Detect which cell encompasses the target text, then output its (x, y) center coordinate. 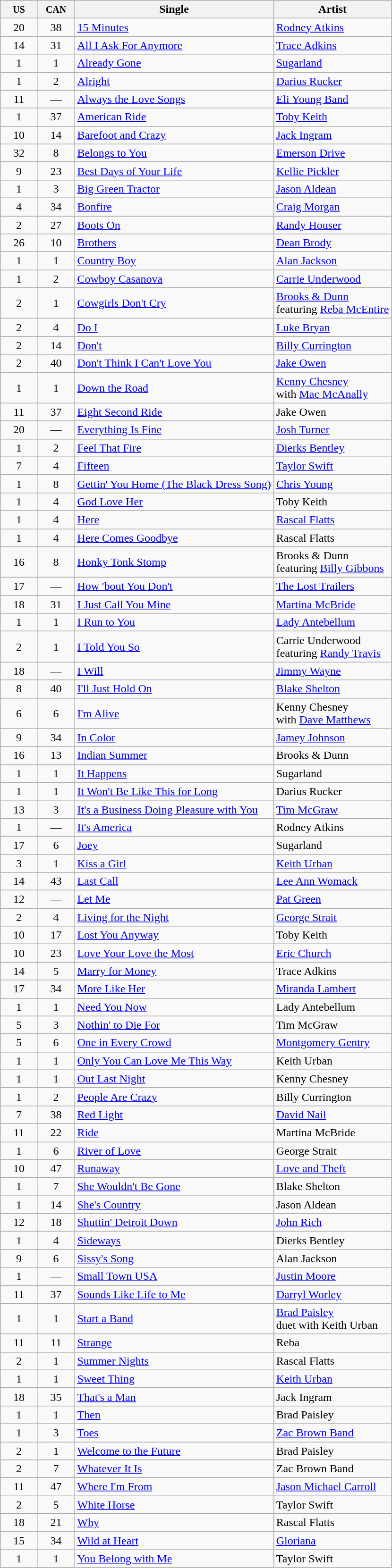
Why (174, 1523)
Barefoot and Crazy (174, 135)
Cowboy Casanova (174, 279)
15 (19, 1541)
I Run to You (174, 622)
Marry for Money (174, 971)
22 (56, 1132)
Nothin' to Die For (174, 1025)
21 (56, 1523)
It Happens (174, 773)
Runaway (174, 1169)
All I Ask For Anymore (174, 45)
35 (56, 1397)
Sounds Like Life to Me (174, 1294)
I Will (174, 671)
American Ride (174, 117)
Lee Ann Womack (332, 881)
43 (56, 881)
Sideways (174, 1241)
One in Every Crowd (174, 1043)
Need You Now (174, 1007)
She Wouldn't Be Gone (174, 1187)
32 (19, 153)
Feel That Fire (174, 448)
Joey (174, 845)
Artist (332, 9)
Boots On (174, 225)
Love Your Love the Most (174, 953)
Dean Brody (332, 243)
Eric Church (332, 953)
It's America (174, 827)
Here Comes Goodbye (174, 537)
Brooks & Dunnfeaturing Billy Gibbons (332, 562)
Don't (174, 345)
Luke Bryan (332, 327)
Love and Theft (332, 1169)
Always the Love Songs (174, 99)
Big Green Tractor (174, 189)
Strange (174, 1343)
Whatever It Is (174, 1469)
Single (174, 9)
Gettin' You Home (The Black Dress Song) (174, 484)
Sissy's Song (174, 1258)
Cowgirls Don't Cry (174, 303)
People Are Crazy (174, 1097)
Craig Morgan (332, 207)
Carrie Underwoodfeaturing Randy Travis (332, 646)
I Just Call You Mine (174, 604)
Where I'm From (174, 1487)
Randy Houser (332, 225)
The Lost Trailers (332, 587)
Emerson Drive (332, 153)
It's a Business Doing Pleasure with You (174, 809)
Kenny Chesney (332, 1079)
Brothers (174, 243)
Eight Second Ride (174, 412)
Honky Tonk Stomp (174, 562)
26 (19, 243)
God Love Her (174, 502)
Down the Road (174, 388)
Ride (174, 1132)
Justin Moore (332, 1276)
I'll Just Hold On (174, 689)
Red Light (174, 1115)
Small Town USA (174, 1276)
Reba (332, 1343)
Darryl Worley (332, 1294)
Jimmy Wayne (332, 671)
David Nail (332, 1115)
White Horse (174, 1505)
Kiss a Girl (174, 863)
Do I (174, 327)
Chris Young (332, 484)
Everything Is Fine (174, 430)
Country Boy (174, 261)
Start a Band (174, 1318)
Gloriana (332, 1541)
Here (174, 520)
Let Me (174, 899)
Summer Nights (174, 1361)
Welcome to the Future (174, 1451)
Then (174, 1415)
US (19, 9)
How 'bout You Don't (174, 587)
Belongs to You (174, 153)
Best Days of Your Life (174, 171)
Carrie Underwood (332, 279)
River of Love (174, 1151)
Already Gone (174, 63)
15 Minutes (174, 27)
Brooks & Dunnfeaturing Reba McEntire (332, 303)
27 (56, 225)
John Rich (332, 1223)
Indian Summer (174, 755)
Jamey Johnson (332, 738)
More Like Her (174, 989)
Montgomery Gentry (332, 1043)
Pat Green (332, 899)
Don't Think I Can't Love You (174, 363)
Out Last Night (174, 1079)
Miranda Lambert (332, 989)
That's a Man (174, 1397)
In Color (174, 738)
CAN (56, 9)
She's Country (174, 1205)
Wild at Heart (174, 1541)
You Belong with Me (174, 1559)
I Told You So (174, 646)
Bonfire (174, 207)
Jason Michael Carroll (332, 1487)
Toes (174, 1433)
Alright (174, 81)
Eli Young Band (332, 99)
I'm Alive (174, 713)
Kellie Pickler (332, 171)
Kenny Chesneywith Dave Matthews (332, 713)
Lost You Anyway (174, 935)
Sweet Thing (174, 1379)
It Won't Be Like This for Long (174, 791)
Living for the Night (174, 917)
Only You Can Love Me This Way (174, 1061)
Josh Turner (332, 430)
Brad Paisleyduet with Keith Urban (332, 1318)
Last Call (174, 881)
Brooks & Dunn (332, 755)
Kenny Chesneywith Mac McAnally (332, 388)
Fifteen (174, 466)
Shuttin' Detroit Down (174, 1223)
